Determine the (X, Y) coordinate at the center of the cell enclosing the given text.  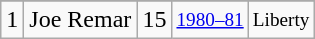
Joe Remar (80, 20)
Liberty (281, 20)
1 (12, 20)
1980–81 (210, 20)
15 (154, 20)
